Pinpoint the cell where the given text exists, returning its (X, Y) midpoint coordinate. 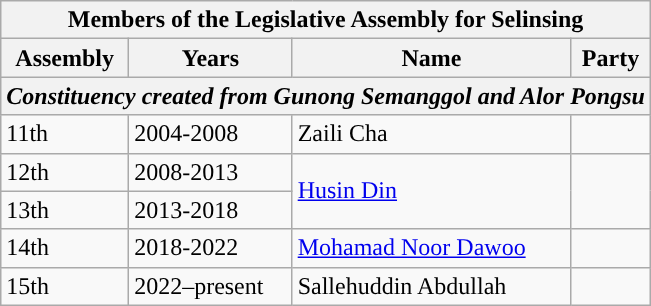
Zaili Cha (431, 134)
15th (65, 286)
11th (65, 134)
Sallehuddin Abdullah (431, 286)
12th (65, 172)
Name (431, 58)
Mohamad Noor Dawoo (431, 248)
Party (611, 58)
Husin Din (431, 191)
14th (65, 248)
2004-2008 (211, 134)
Members of the Legislative Assembly for Selinsing (326, 20)
2013-2018 (211, 210)
2022–present (211, 286)
2018-2022 (211, 248)
2008-2013 (211, 172)
Constituency created from Gunong Semanggol and Alor Pongsu (326, 96)
13th (65, 210)
Assembly (65, 58)
Years (211, 58)
